Identify which cell holds the provided text, then report its (x, y) central coordinate. 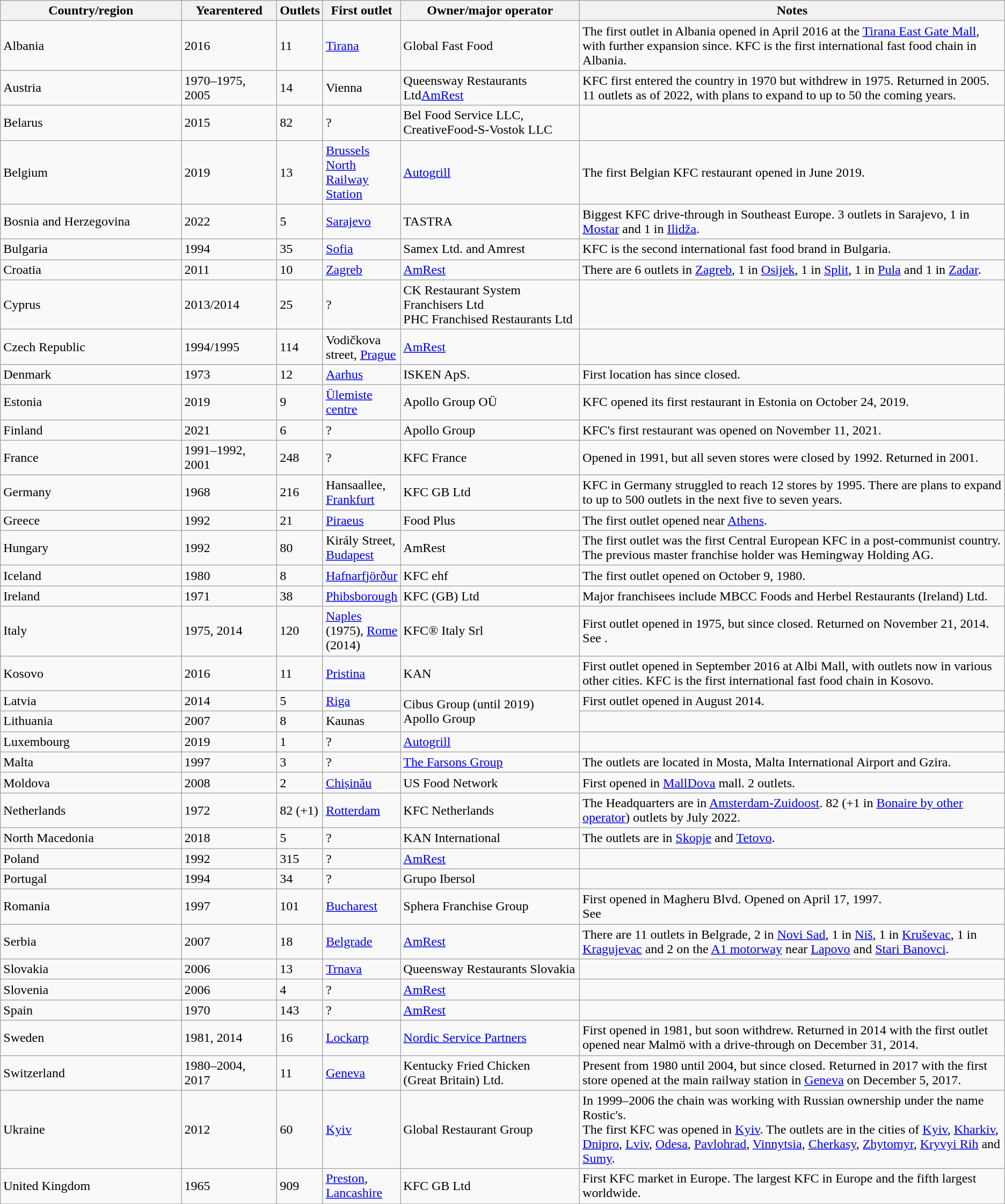
80 (300, 548)
KFC ehf (490, 576)
Germany (91, 493)
114 (300, 347)
Global Fast Food (490, 46)
38 (300, 596)
4 (300, 990)
12 (300, 374)
Czech Republic (91, 347)
16 (300, 1038)
Grupo Ibersol (490, 879)
Zagreb (361, 270)
Vienna (361, 88)
Luxembourg (91, 742)
909 (300, 1186)
First outlet opened in 1975, but since closed. Returned on November 21, 2014.See . (792, 631)
Global Restaurant Group (490, 1129)
Bel Food Service LLC, CreativeFood-S-Vostok LLC (490, 122)
Vodičkova street, Prague (361, 347)
Iceland (91, 576)
Trnava (361, 969)
KFC opened its first restaurant in Estonia on October 24, 2019. (792, 402)
There are 11 outlets in Belgrade, 2 in Novi Sad, 1 in Niš, 1 in Kruševac, 1 in Kragujevac and 2 on the A1 motorway near Lapovo and Stari Banovci. (792, 942)
Apollo Group OÜ (490, 402)
Király Street, Budapest (361, 548)
Kyiv (361, 1129)
US Food Network (490, 782)
Romania (91, 906)
First KFC market in Europe. The largest KFC in Europe and the fifth largest worldwide. (792, 1186)
Ireland (91, 596)
1968 (229, 493)
1 (300, 742)
Ukraine (91, 1129)
Brussels North Railway Station (361, 172)
The outlets are located in Mosta, Malta International Airport and Gzira. (792, 762)
The first Belgian KFC restaurant opened in June 2019. (792, 172)
Piraeus (361, 520)
Albania (91, 46)
2022 (229, 221)
First outlet (361, 11)
Hansaallee, Frankfurt (361, 493)
Owner/major operator (490, 11)
1980 (229, 576)
2013/2014 (229, 304)
25 (300, 304)
82 (+1) (300, 810)
Tirana (361, 46)
Bucharest (361, 906)
First opened in Magheru Blvd. Opened on April 17, 1997.See (792, 906)
35 (300, 249)
Queensway Restaurants LtdAmRest (490, 88)
France (91, 458)
The first outlet opened near Athens. (792, 520)
The Headquarters are in Amsterdam-Zuidoost. 82 (+1 in Bonaire by other operator) outlets by July 2022. (792, 810)
1981, 2014 (229, 1038)
Phibsborough (361, 596)
Belgrade (361, 942)
Hungary (91, 548)
Opened in 1991, but all seven stores were closed by 1992. Returned in 2001. (792, 458)
34 (300, 879)
18 (300, 942)
Denmark (91, 374)
Slovenia (91, 990)
First outlet opened in August 2014. (792, 701)
2021 (229, 430)
Moldova (91, 782)
Sphera Franchise Group (490, 906)
Serbia (91, 942)
Latvia (91, 701)
Kosovo (91, 673)
KFC is the second international fast food brand in Bulgaria. (792, 249)
2012 (229, 1129)
Aarhus (361, 374)
Major franchisees include MBCC Foods and Herbel Restaurants (Ireland) Ltd. (792, 596)
1965 (229, 1186)
14 (300, 88)
Kentucky Fried Chicken(Great Britain) Ltd. (490, 1073)
KAN International (490, 838)
2 (300, 782)
Chișinău (361, 782)
Portugal (91, 879)
1970 (229, 1010)
1991–1992, 2001 (229, 458)
KFC France (490, 458)
60 (300, 1129)
Bulgaria (91, 249)
Cyprus (91, 304)
Naples (1975), Rome (2014) (361, 631)
Rotterdam (361, 810)
Slovakia (91, 969)
Hafnarfjörður (361, 576)
Cibus Group (until 2019)Apollo Group (490, 711)
1994/1995 (229, 347)
Pristina (361, 673)
Finland (91, 430)
Food Plus (490, 520)
KAN (490, 673)
Ülemiste centre (361, 402)
2015 (229, 122)
3 (300, 762)
ISKEN ApS. (490, 374)
1970–1975, 2005 (229, 88)
Lockarp (361, 1038)
Country/region (91, 11)
United Kingdom (91, 1186)
Kaunas (361, 721)
120 (300, 631)
Malta (91, 762)
Sarajevo (361, 221)
2014 (229, 701)
Lithuania (91, 721)
The Farsons Group (490, 762)
2008 (229, 782)
216 (300, 493)
Sofia (361, 249)
KFC Netherlands (490, 810)
KFC® Italy Srl (490, 631)
The first outlet was the first Central European KFC in a post-communist country. The previous master franchise holder was Hemingway Holding AG. (792, 548)
Belarus (91, 122)
2011 (229, 270)
10 (300, 270)
North Macedonia (91, 838)
CK Restaurant System Franchisers LtdPHC Franchised Restaurants Ltd (490, 304)
There are 6 outlets in Zagreb, 1 in Osijek, 1 in Split, 1 in Pula and 1 in Zadar. (792, 270)
Outlets (300, 11)
Estonia (91, 402)
The outlets are in Skopje and Tetovo. (792, 838)
Apollo Group (490, 430)
82 (300, 122)
Geneva (361, 1073)
1975, 2014 (229, 631)
1973 (229, 374)
Bosnia and Herzegovina (91, 221)
KFC in Germany struggled to reach 12 stores by 1995. There are plans to expand to up to 500 outlets in the next five to seven years. (792, 493)
6 (300, 430)
21 (300, 520)
Austria (91, 88)
Nordic Service Partners (490, 1038)
The first outlet opened on October 9, 1980. (792, 576)
Biggest KFC drive-through in Southeast Europe. 3 outlets in Sarajevo, 1 in Mostar and 1 in Ilidža. (792, 221)
Greece (91, 520)
Belgium (91, 172)
First opened in MallDova mall. 2 outlets. (792, 782)
Notes (792, 11)
First location has since closed. (792, 374)
248 (300, 458)
First opened in 1981, but soon withdrew. Returned in 2014 with the first outlet opened near Malmö with a drive-through on December 31, 2014. (792, 1038)
1980–2004, 2017 (229, 1073)
Queensway Restaurants Slovakia (490, 969)
Netherlands (91, 810)
9 (300, 402)
Croatia (91, 270)
Preston, Lancashire (361, 1186)
101 (300, 906)
2018 (229, 838)
KFC (GB) Ltd (490, 596)
143 (300, 1010)
315 (300, 859)
TASTRA (490, 221)
Samex Ltd. and Amrest (490, 249)
1971 (229, 596)
Poland (91, 859)
Sweden (91, 1038)
Switzerland (91, 1073)
KFC's first restaurant was opened on November 11, 2021. (792, 430)
Yearentered (229, 11)
Riga (361, 701)
Spain (91, 1010)
1972 (229, 810)
Italy (91, 631)
